Determine the (X, Y) coordinate at the center of the cell enclosing the given text.  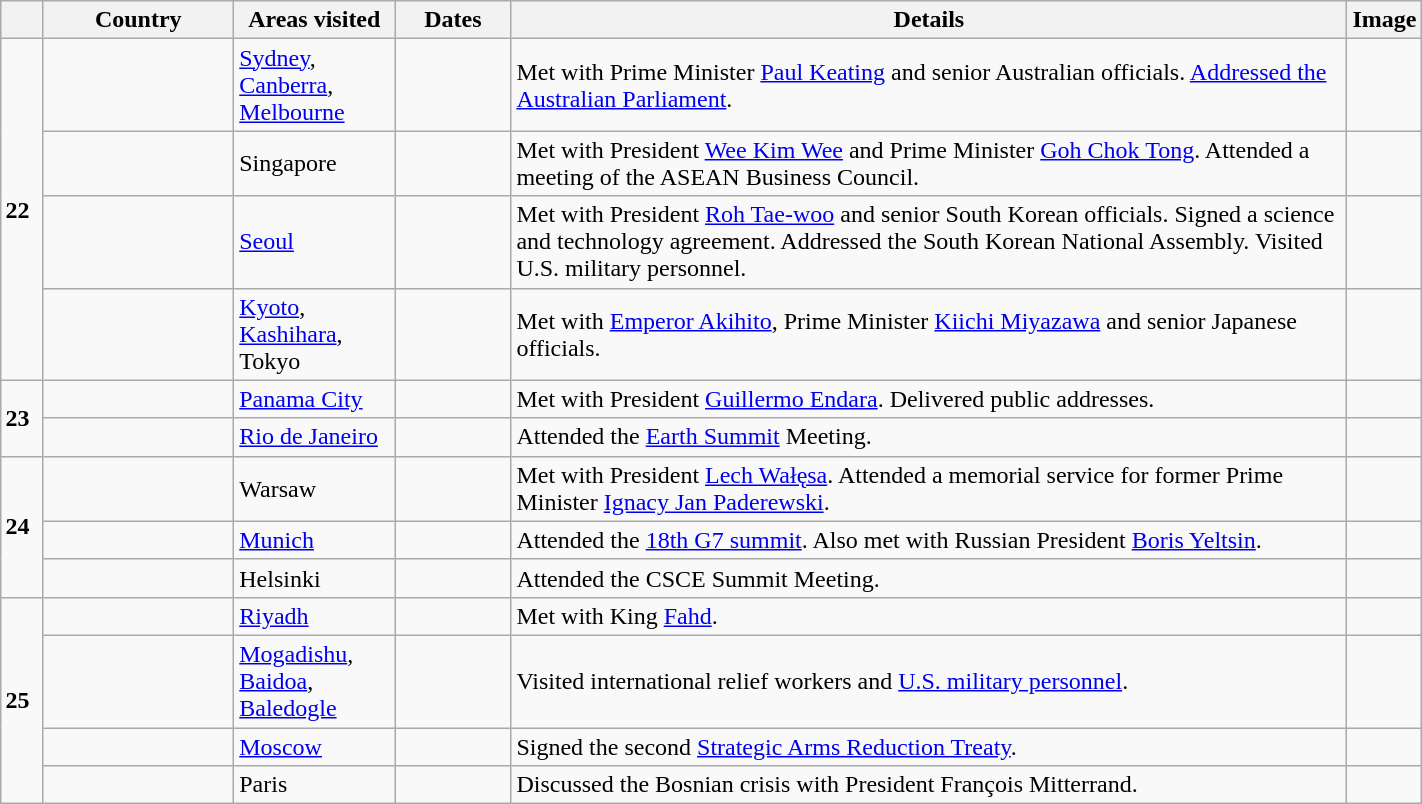
Met with President Lech Wałęsa. Attended a memorial service for former Prime Minister Ignacy Jan Paderewski. (929, 488)
Singapore (314, 164)
Signed the second Strategic Arms Reduction Treaty. (929, 747)
Discussed the Bosnian crisis with President François Mitterrand. (929, 785)
Kyoto,Kashihara,Tokyo (314, 334)
Attended the CSCE Summit Meeting. (929, 578)
Met with Prime Minister Paul Keating and senior Australian officials. Addressed the Australian Parliament. (929, 85)
23 (22, 418)
Moscow (314, 747)
Sydney,Canberra,Melbourne (314, 85)
Panama City (314, 399)
24 (22, 526)
Seoul (314, 242)
Riyadh (314, 616)
Met with President Wee Kim Wee and Prime Minister Goh Chok Tong. Attended a meeting of the ASEAN Business Council. (929, 164)
Met with King Fahd. (929, 616)
Paris (314, 785)
Met with Emperor Akihito, Prime Minister Kiichi Miyazawa and senior Japanese officials. (929, 334)
Visited international relief workers and U.S. military personnel. (929, 681)
Attended the 18th G7 summit. Also met with Russian President Boris Yeltsin. (929, 540)
25 (22, 700)
Country (138, 20)
Dates (453, 20)
Details (929, 20)
Warsaw (314, 488)
Helsinki (314, 578)
Mogadishu,Baidoa,Baledogle (314, 681)
Rio de Janeiro (314, 437)
Areas visited (314, 20)
22 (22, 210)
Image (1384, 20)
Attended the Earth Summit Meeting. (929, 437)
Met with President Guillermo Endara. Delivered public addresses. (929, 399)
Munich (314, 540)
